Locate the cell with the specified text and output its (X, Y) center coordinate. 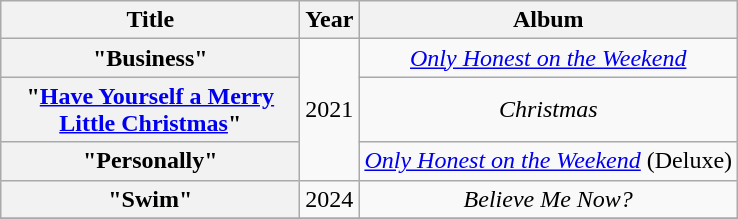
Only Honest on the Weekend (Deluxe) (548, 161)
Believe Me Now? (548, 199)
Only Honest on the Weekend (548, 58)
Year (330, 20)
"Swim" (150, 199)
Album (548, 20)
2024 (330, 199)
Title (150, 20)
"Business" (150, 58)
"Have Yourself a Merry Little Christmas" (150, 110)
"Personally" (150, 161)
Christmas (548, 110)
2021 (330, 110)
